From the cell containing the given text, extract its center point as [X, Y] coordinate. 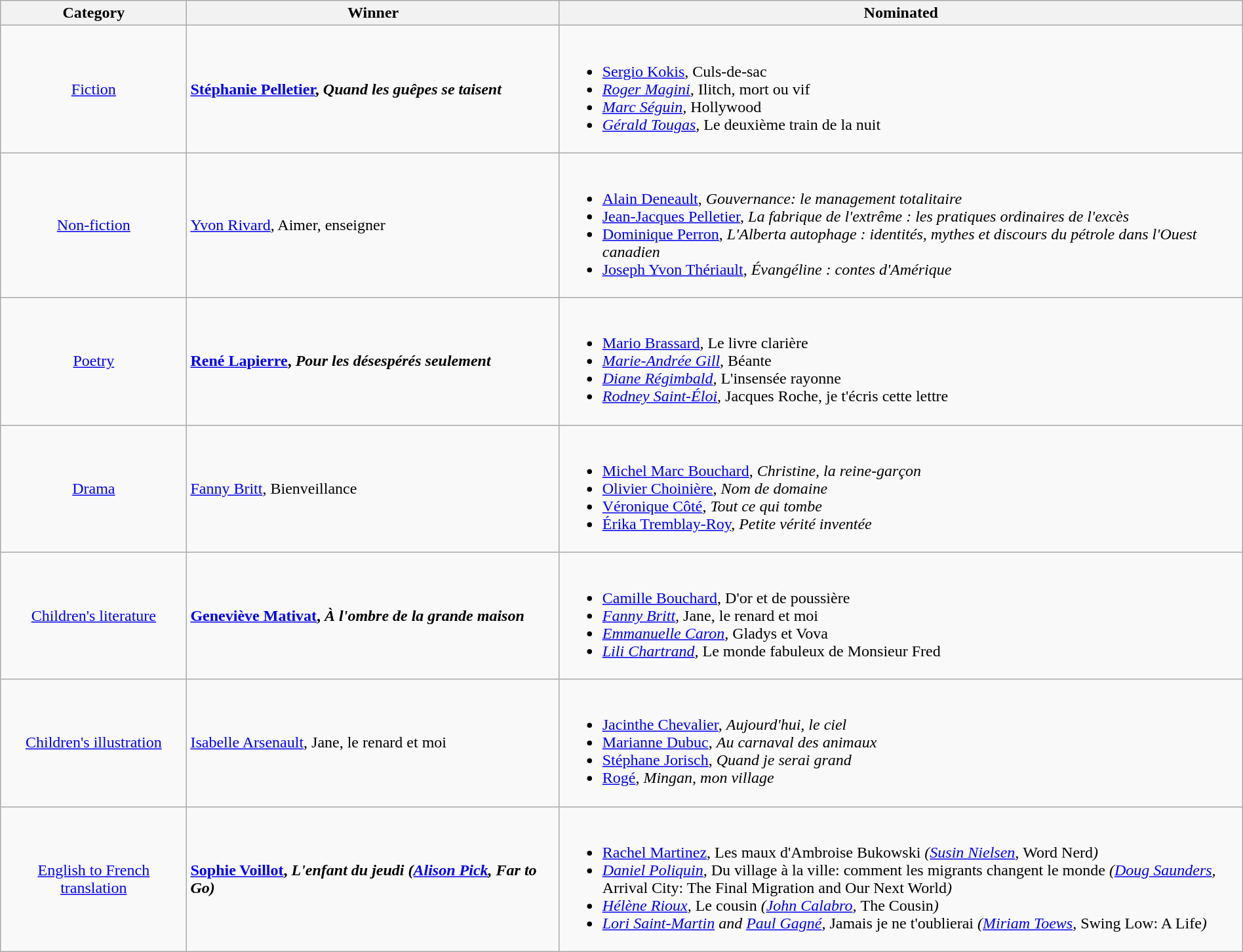
Poetry [94, 361]
Children's literature [94, 616]
Sergio Kokis, Culs-de-sacRoger Magini, Ilitch, mort ou vifMarc Séguin, HollywoodGérald Tougas, Le deuxième train de la nuit [901, 89]
Category [94, 13]
Yvon Rivard, Aimer, enseigner [373, 226]
Sophie Voillot, L'enfant du jeudi (Alison Pick, Far to Go) [373, 879]
Winner [373, 13]
Stéphanie Pelletier, Quand les guêpes se taisent [373, 89]
Drama [94, 488]
Jacinthe Chevalier, Aujourd'hui, le cielMarianne Dubuc, Au carnaval des animauxStéphane Jorisch, Quand je serai grandRogé, Mingan, mon village [901, 743]
Geneviève Mativat, À l'ombre de la grande maison [373, 616]
René Lapierre, Pour les désespérés seulement [373, 361]
Fanny Britt, Bienveillance [373, 488]
English to French translation [94, 879]
Nominated [901, 13]
Children's illustration [94, 743]
Isabelle Arsenault, Jane, le renard et moi [373, 743]
Fiction [94, 89]
Non-fiction [94, 226]
